Return [x, y] of the center of cell containing provided text 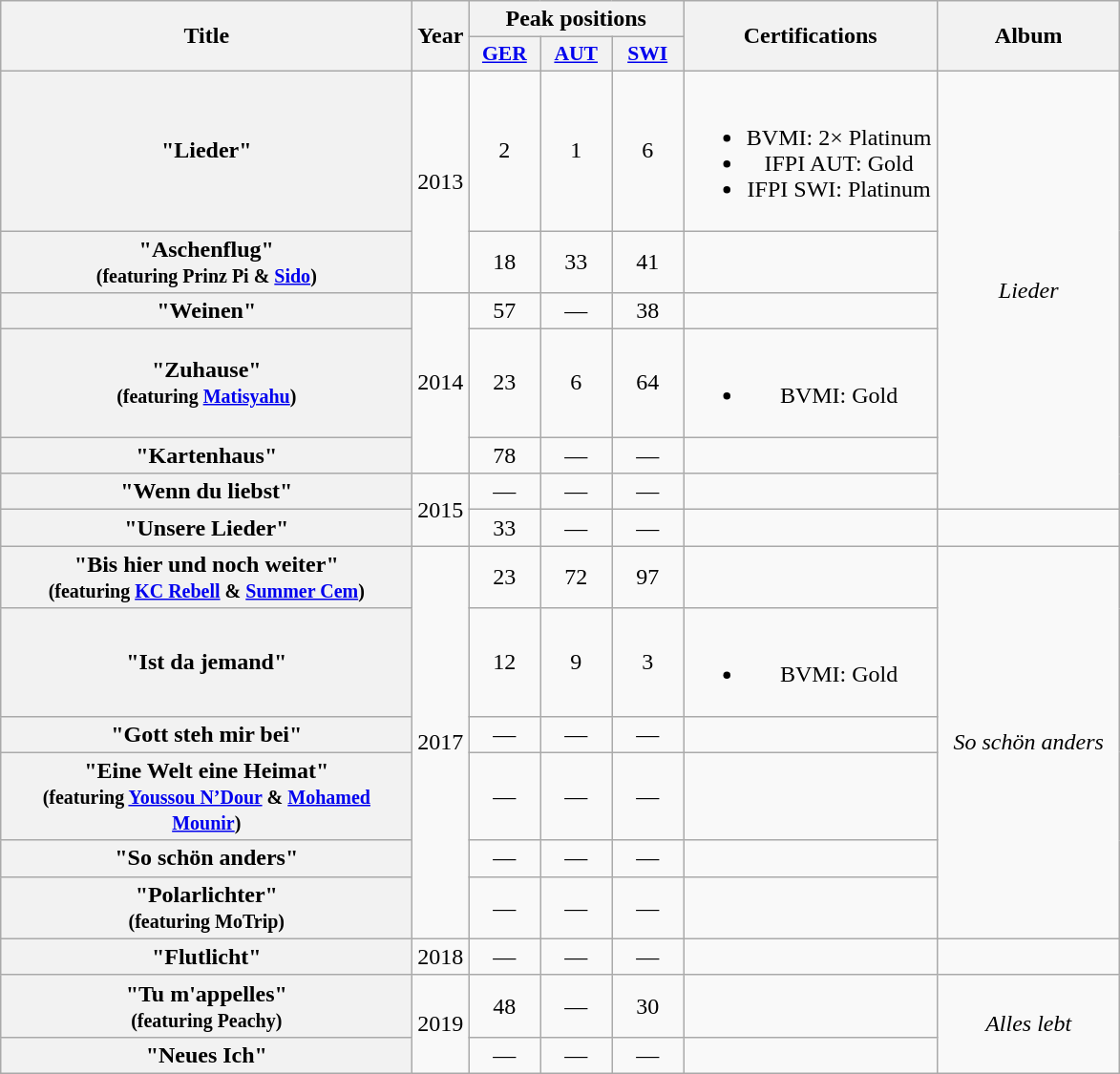
2019 [441, 1023]
"Unsere Lieder" [206, 528]
48 [504, 1006]
Lieder [1029, 290]
"Lieder" [206, 151]
"Bis hier und noch weiter" (featuring KC Rebell & Summer Cem) [206, 577]
Album [1029, 36]
"Gott steh mir bei" [206, 734]
"Tu m'appelles"(featuring Peachy) [206, 1006]
"Ist da jemand" [206, 663]
AUT [577, 54]
Certifications [811, 36]
"Eine Welt eine Heimat" (featuring Youssou N’Dour & Mohamed Mounir) [206, 796]
Peak positions [577, 19]
2018 [441, 957]
38 [647, 311]
Alles lebt [1029, 1023]
"Polarlichter"(featuring MoTrip) [206, 907]
18 [504, 262]
So schön anders [1029, 743]
3 [647, 663]
12 [504, 663]
"So schön anders" [206, 858]
BVMI: 2× PlatinumIFPI AUT: GoldIFPI SWI: Platinum [811, 151]
"Kartenhaus" [206, 455]
2013 [441, 181]
2015 [441, 510]
2014 [441, 384]
97 [647, 577]
41 [647, 262]
9 [577, 663]
78 [504, 455]
"Aschenflug" (featuring Prinz Pi & Sido) [206, 262]
SWI [647, 54]
"Flutlicht" [206, 957]
GER [504, 54]
Title [206, 36]
2017 [441, 743]
"Weinen" [206, 311]
"Zuhause" (featuring Matisyahu) [206, 384]
64 [647, 384]
1 [577, 151]
57 [504, 311]
"Neues Ich" [206, 1055]
30 [647, 1006]
"Wenn du liebst" [206, 492]
Year [441, 36]
2 [504, 151]
72 [577, 577]
